Search for the cell housing the specified text and yield its (X, Y) center coordinate. 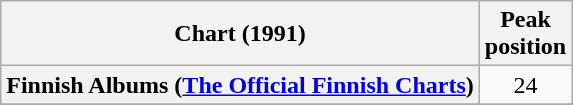
24 (525, 85)
Finnish Albums (The Official Finnish Charts) (240, 85)
Peakposition (525, 34)
Chart (1991) (240, 34)
